From the cell containing the given text, extract its center point as (x, y) coordinate. 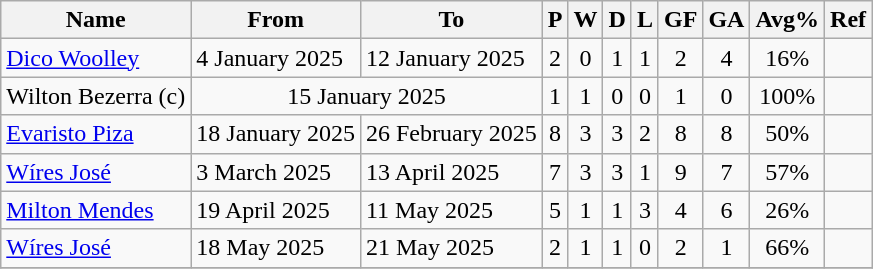
11 May 2025 (451, 210)
15 January 2025 (366, 96)
66% (788, 248)
Wilton Bezerra (c) (96, 96)
3 March 2025 (276, 172)
26% (788, 210)
4 January 2025 (276, 58)
100% (788, 96)
50% (788, 134)
26 February 2025 (451, 134)
Dico Woolley (96, 58)
To (451, 20)
13 April 2025 (451, 172)
GF (680, 20)
12 January 2025 (451, 58)
L (644, 20)
9 (680, 172)
Milton Mendes (96, 210)
16% (788, 58)
D (617, 20)
Avg% (788, 20)
57% (788, 172)
5 (555, 210)
GA (726, 20)
6 (726, 210)
W (586, 20)
19 April 2025 (276, 210)
P (555, 20)
18 May 2025 (276, 248)
From (276, 20)
21 May 2025 (451, 248)
Ref (848, 20)
Name (96, 20)
18 January 2025 (276, 134)
Evaristo Piza (96, 134)
